Determine the (X, Y) coordinate at the center of the cell enclosing the given text.  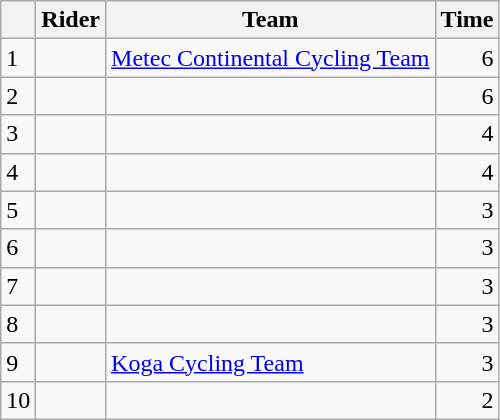
10 (18, 400)
5 (18, 210)
Metec Continental Cycling Team (271, 58)
8 (18, 324)
9 (18, 362)
1 (18, 58)
Time (467, 20)
Koga Cycling Team (271, 362)
Rider (71, 20)
Team (271, 20)
7 (18, 286)
